Locate the cell with the specified text and output its [X, Y] center coordinate. 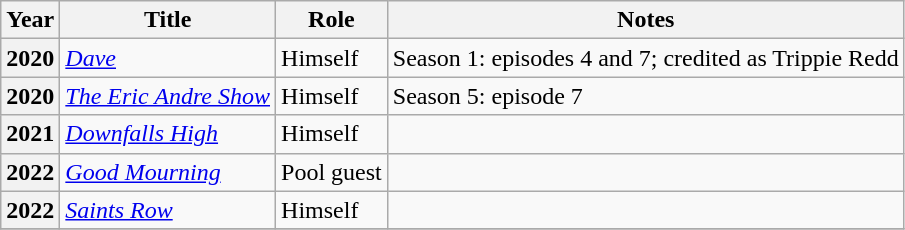
Good Mourning [168, 172]
Title [168, 20]
Downfalls High [168, 134]
Year [30, 20]
The Eric Andre Show [168, 96]
Saints Row [168, 210]
2021 [30, 134]
Season 1: episodes 4 and 7; credited as Trippie Redd [646, 58]
Season 5: episode 7 [646, 96]
Pool guest [332, 172]
Role [332, 20]
Notes [646, 20]
Dave [168, 58]
